Return (X, Y) of the center of cell containing provided text 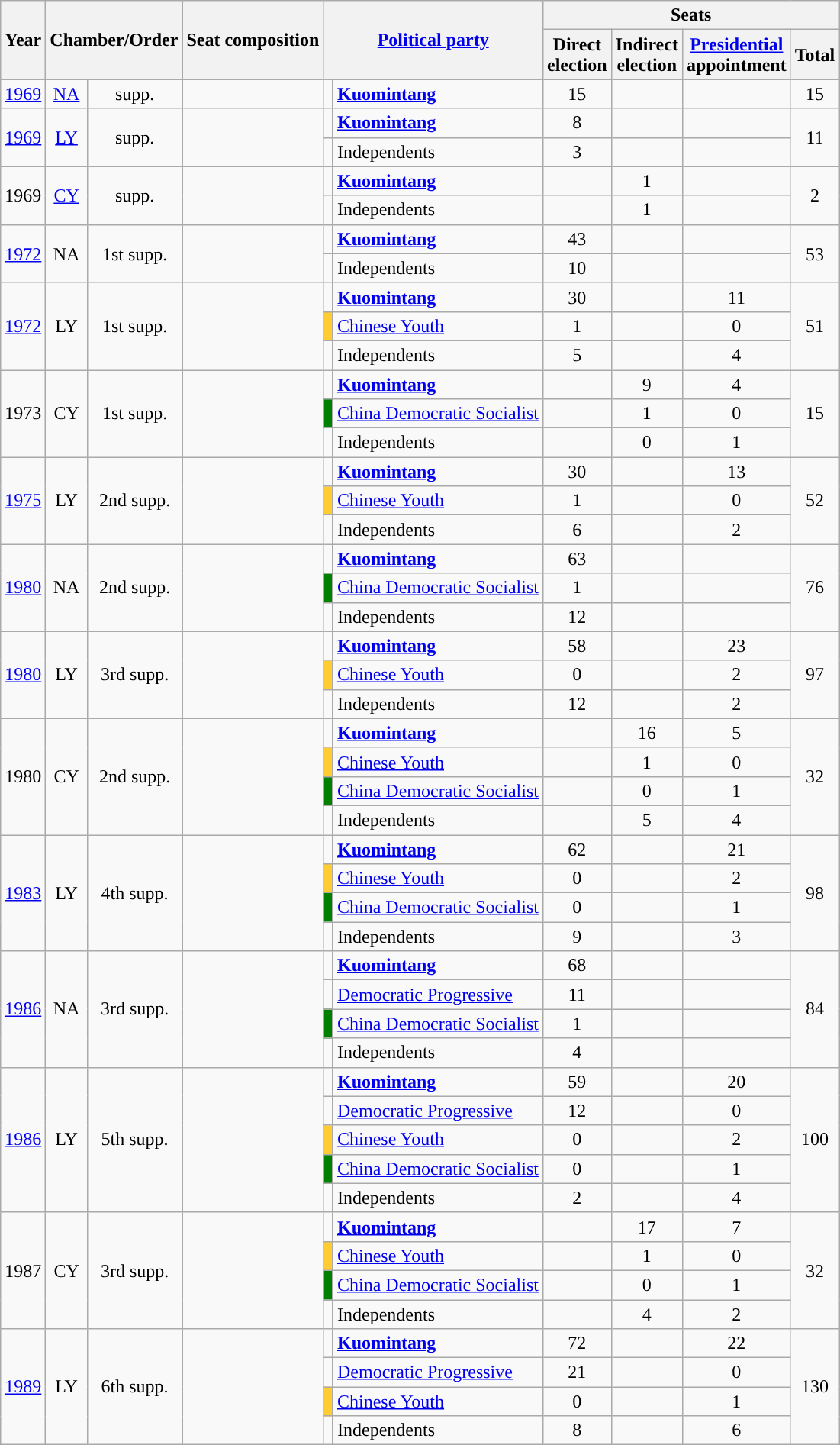
10 (577, 268)
6th supp. (134, 1387)
97 (815, 675)
Seats (690, 15)
1989 (23, 1387)
59 (577, 1082)
Year (23, 40)
Seat composition (253, 40)
130 (815, 1387)
84 (815, 1009)
Political party (433, 40)
72 (577, 1343)
22 (736, 1343)
1987 (23, 1270)
Chamber/Order (114, 40)
17 (647, 1227)
4th supp. (134, 893)
1983 (23, 893)
43 (577, 239)
7 (736, 1227)
1975 (23, 501)
58 (577, 646)
76 (815, 588)
Total (815, 55)
52 (815, 501)
53 (815, 253)
16 (647, 733)
5th supp. (134, 1140)
98 (815, 893)
1973 (23, 413)
63 (577, 559)
51 (815, 326)
Presidentialappointment (736, 55)
20 (736, 1082)
100 (815, 1140)
13 (736, 472)
23 (736, 646)
68 (577, 966)
Directelection (577, 55)
62 (577, 850)
Indirectelection (647, 55)
